Provide the [X, Y] coordinate of the cell's center where the given text is located.  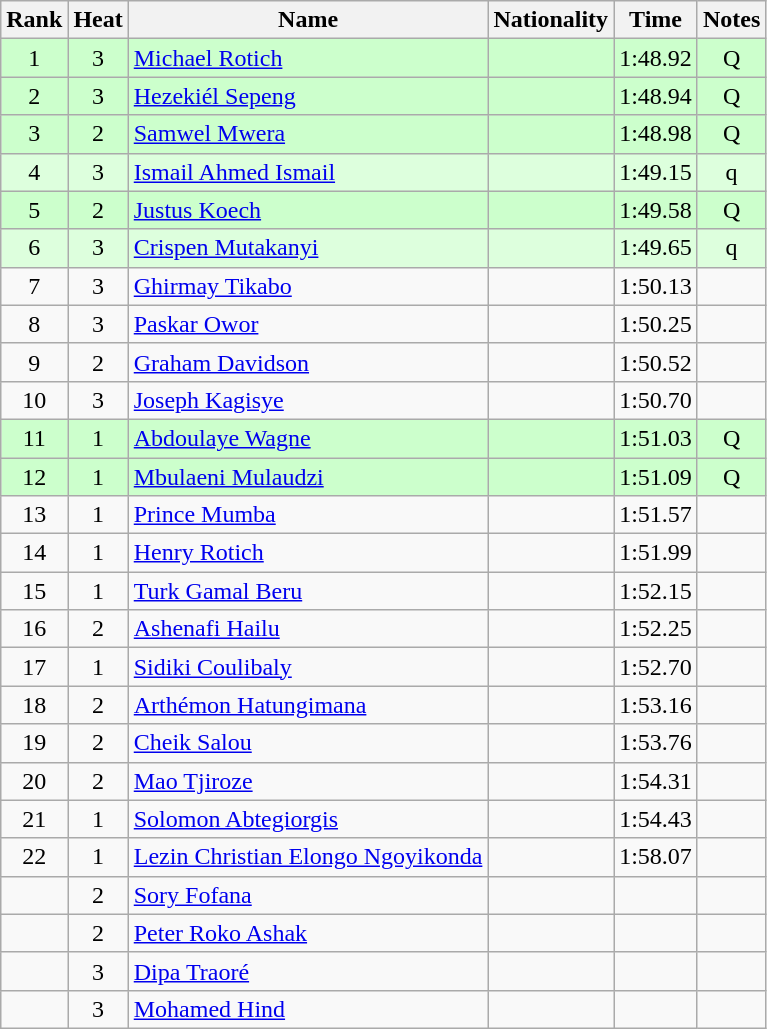
Mao Tjiroze [308, 781]
1:51.03 [656, 438]
Cheik Salou [308, 743]
16 [34, 629]
15 [34, 591]
1:49.15 [656, 172]
Justus Koech [308, 210]
1:49.65 [656, 248]
20 [34, 781]
1:48.94 [656, 96]
1:52.25 [656, 629]
21 [34, 819]
1:48.92 [656, 58]
1:54.43 [656, 819]
Ghirmay Tikabo [308, 286]
1:53.16 [656, 705]
22 [34, 857]
4 [34, 172]
Ashenafi Hailu [308, 629]
1:50.25 [656, 324]
5 [34, 210]
Nationality [551, 20]
9 [34, 362]
Turk Gamal Beru [308, 591]
Hezekiél Sepeng [308, 96]
1:49.58 [656, 210]
Rank [34, 20]
17 [34, 667]
Abdoulaye Wagne [308, 438]
1:50.70 [656, 400]
Graham Davidson [308, 362]
1:54.31 [656, 781]
1:52.70 [656, 667]
Sidiki Coulibaly [308, 667]
Sory Fofana [308, 895]
19 [34, 743]
Time [656, 20]
1:51.57 [656, 515]
8 [34, 324]
11 [34, 438]
Dipa Traoré [308, 971]
6 [34, 248]
Crispen Mutakanyi [308, 248]
Arthémon Hatungimana [308, 705]
Name [308, 20]
Henry Rotich [308, 553]
Mohamed Hind [308, 1009]
Paskar Owor [308, 324]
18 [34, 705]
Joseph Kagisye [308, 400]
Heat [98, 20]
14 [34, 553]
Mbulaeni Mulaudzi [308, 477]
Lezin Christian Elongo Ngoyikonda [308, 857]
Prince Mumba [308, 515]
Ismail Ahmed Ismail [308, 172]
Notes [731, 20]
Solomon Abtegiorgis [308, 819]
Peter Roko Ashak [308, 933]
1:51.99 [656, 553]
1:53.76 [656, 743]
7 [34, 286]
1:50.52 [656, 362]
1:50.13 [656, 286]
1:51.09 [656, 477]
10 [34, 400]
Michael Rotich [308, 58]
1:48.98 [656, 134]
1:52.15 [656, 591]
13 [34, 515]
Samwel Mwera [308, 134]
1:58.07 [656, 857]
12 [34, 477]
